Capture the cell that displays the provided text and extract its [X, Y] central coordinate. 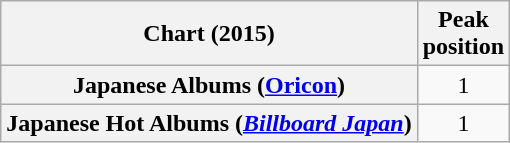
Japanese Albums (Oricon) [209, 85]
Peakposition [463, 34]
Chart (2015) [209, 34]
Japanese Hot Albums (Billboard Japan) [209, 123]
